For the text-containing cell, return its midpoint in [x, y] coordinate format. 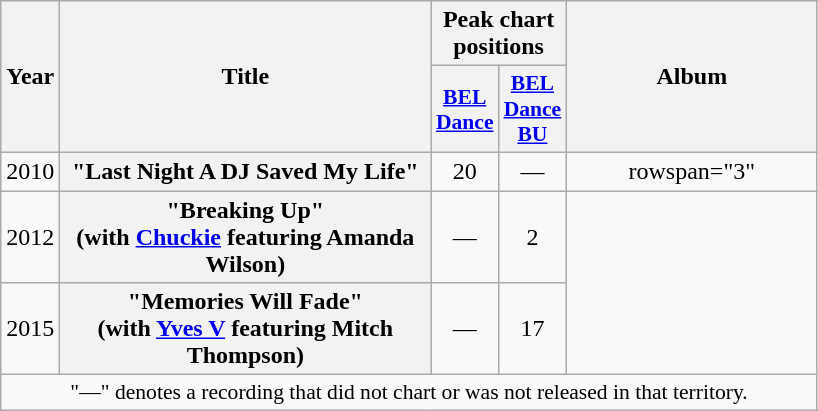
"Breaking Up" (with Chuckie featuring Amanda Wilson) [246, 236]
"Last Night A DJ Saved My Life" [246, 171]
"—" denotes a recording that did not chart or was not released in that territory. [410, 393]
2015 [30, 329]
Title [246, 77]
BELDance BU [533, 110]
2010 [30, 171]
Year [30, 77]
Album [692, 77]
Peak chart positions [498, 34]
20 [465, 171]
BELDance [465, 110]
2012 [30, 236]
17 [533, 329]
rowspan="3" [692, 171]
2 [533, 236]
"Memories Will Fade" (with Yves V featuring Mitch Thompson) [246, 329]
